Identify which cell holds the provided text, then report its [X, Y] central coordinate. 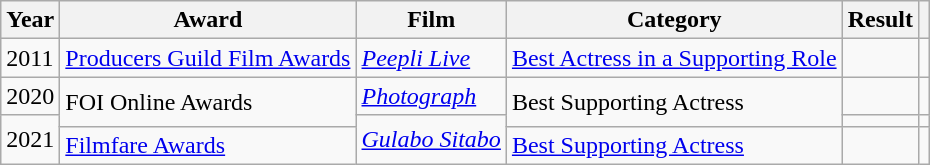
Photograph [431, 96]
Award [208, 20]
Filmfare Awards [208, 145]
Film [431, 20]
Year [30, 20]
Producers Guild Film Awards [208, 58]
Category [674, 20]
Gulabo Sitabo [431, 140]
Best Actress in a Supporting Role [674, 58]
2021 [30, 140]
Result [880, 20]
FOI Online Awards [208, 102]
Peepli Live [431, 58]
2020 [30, 96]
2011 [30, 58]
